Pinpoint the cell where the given text exists, returning its [x, y] midpoint coordinate. 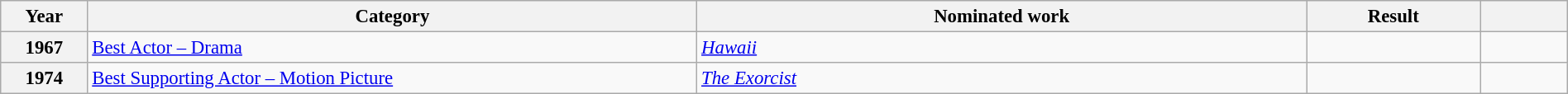
Year [45, 16]
Hawaii [1002, 48]
1967 [45, 48]
Result [1394, 16]
1974 [45, 78]
Nominated work [1002, 16]
The Exorcist [1002, 78]
Best Supporting Actor – Motion Picture [392, 78]
Best Actor – Drama [392, 48]
Category [392, 16]
